Detect which cell encompasses the target text, then output its (x, y) center coordinate. 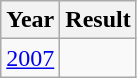
Result (98, 20)
2007 (30, 58)
Year (30, 20)
